Detect which cell encompasses the target text, then output its [x, y] center coordinate. 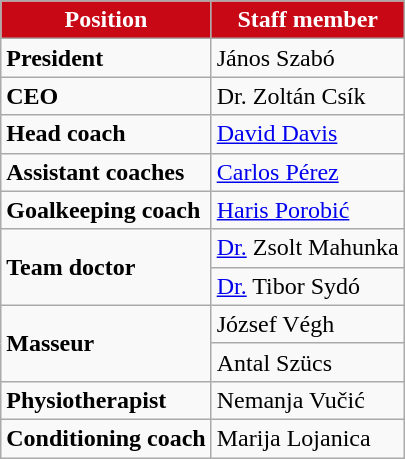
Haris Porobić [308, 210]
Goalkeeping coach [106, 210]
Position [106, 20]
József Végh [308, 324]
CEO [106, 96]
Dr. Zsolt Mahunka [308, 248]
Head coach [106, 134]
Team doctor [106, 267]
President [106, 58]
Marija Lojanica [308, 438]
Conditioning coach [106, 438]
Dr. Zoltán Csík [308, 96]
Masseur [106, 343]
Antal Szücs [308, 362]
David Davis [308, 134]
Physiotherapist [106, 400]
Staff member [308, 20]
Assistant coaches [106, 172]
Nemanja Vučić [308, 400]
Carlos Pérez [308, 172]
János Szabó [308, 58]
Dr. Tibor Sydó [308, 286]
